From the cell containing the given text, extract its center point as [X, Y] coordinate. 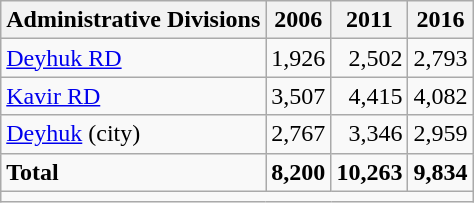
4,082 [440, 96]
2011 [370, 20]
2,793 [440, 58]
Deyhuk (city) [134, 134]
2,767 [298, 134]
Total [134, 172]
8,200 [298, 172]
Deyhuk RD [134, 58]
9,834 [440, 172]
10,263 [370, 172]
1,926 [298, 58]
Kavir RD [134, 96]
4,415 [370, 96]
3,346 [370, 134]
2,502 [370, 58]
Administrative Divisions [134, 20]
2016 [440, 20]
3,507 [298, 96]
2006 [298, 20]
2,959 [440, 134]
